Return [x, y] of the center of cell containing provided text 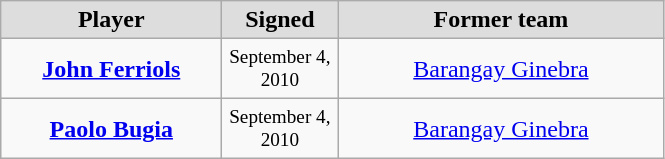
Former team [501, 20]
Signed [280, 20]
Paolo Bugia [112, 129]
John Ferriols [112, 69]
Player [112, 20]
